Capture the cell that displays the provided text and extract its [x, y] central coordinate. 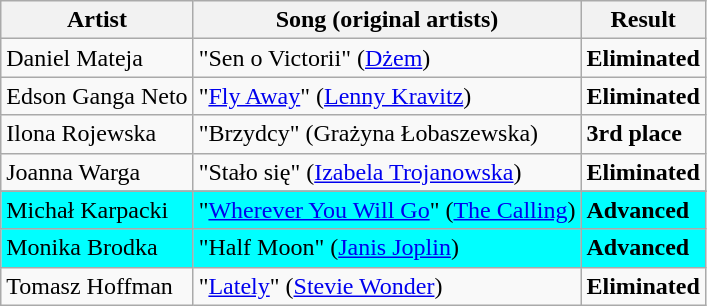
3rd place [643, 134]
"Half Moon" (Janis Joplin) [387, 248]
Daniel Mateja [97, 58]
Ilona Rojewska [97, 134]
Song (original artists) [387, 20]
"Fly Away" (Lenny Kravitz) [387, 96]
Tomasz Hoffman [97, 286]
"Sen o Victorii" (Dżem) [387, 58]
Artist [97, 20]
Joanna Warga [97, 172]
"Lately" (Stevie Wonder) [387, 286]
Monika Brodka [97, 248]
"Stało się" (Izabela Trojanowska) [387, 172]
"Brzydcy" (Grażyna Łobaszewska) [387, 134]
"Wherever You Will Go" (The Calling) [387, 210]
Edson Ganga Neto [97, 96]
Result [643, 20]
Michał Karpacki [97, 210]
